Scan for the cell matching the given text and deliver its [x, y] coordinate at center. 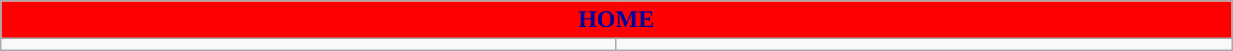
HOME [616, 20]
